For the text-containing cell, return its midpoint in (x, y) coordinate format. 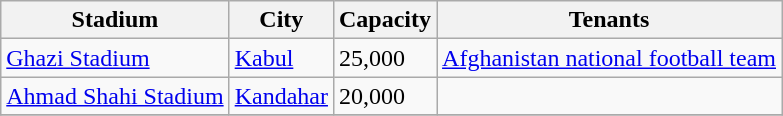
Ahmad Shahi Stadium (115, 96)
20,000 (384, 96)
Kabul (281, 58)
Capacity (384, 20)
Ghazi Stadium (115, 58)
25,000 (384, 58)
Stadium (115, 20)
Kandahar (281, 96)
City (281, 20)
Tenants (610, 20)
Afghanistan national football team (610, 58)
